Return (x, y) of the center of cell containing provided text 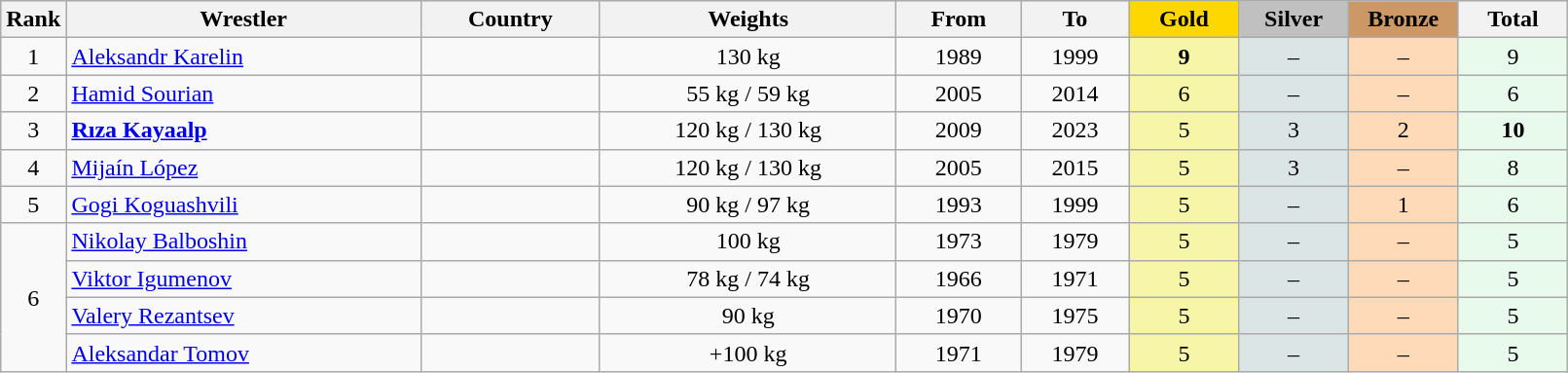
Aleksandr Karelin (243, 56)
78 kg / 74 kg (748, 279)
2009 (959, 131)
Rank (33, 19)
55 kg / 59 kg (748, 93)
Hamid Sourian (243, 93)
Rıza Kayaalp (243, 131)
Gogi Koguashvili (243, 205)
2023 (1075, 131)
2014 (1075, 93)
Gold (1184, 19)
Silver (1295, 19)
1975 (1075, 316)
To (1075, 19)
90 kg / 97 kg (748, 205)
100 kg (748, 242)
90 kg (748, 316)
1989 (959, 56)
Weights (748, 19)
1973 (959, 242)
+100 kg (748, 353)
Viktor Igumenov (243, 279)
Mijaín López (243, 168)
Bronze (1404, 19)
Wrestler (243, 19)
1993 (959, 205)
10 (1513, 131)
From (959, 19)
1970 (959, 316)
4 (33, 168)
Nikolay Balboshin (243, 242)
2015 (1075, 168)
1966 (959, 279)
Total (1513, 19)
Aleksandar Tomov (243, 353)
130 kg (748, 56)
8 (1513, 168)
Valery Rezantsev (243, 316)
Country (510, 19)
